From the cell containing the given text, extract its center point as (x, y) coordinate. 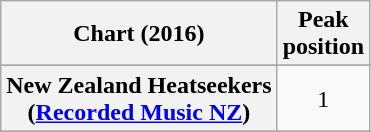
Peakposition (323, 34)
Chart (2016) (139, 34)
New Zealand Heatseekers(Recorded Music NZ) (139, 98)
1 (323, 98)
